For the text-containing cell, return its midpoint in [X, Y] coordinate format. 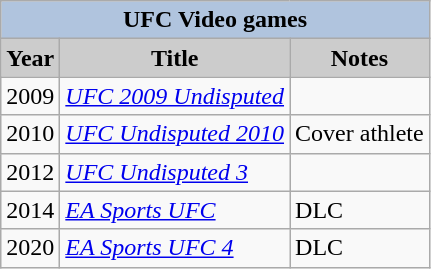
2020 [30, 248]
UFC Video games [215, 20]
2010 [30, 134]
2009 [30, 96]
Cover athlete [360, 134]
UFC Undisputed 2010 [175, 134]
2014 [30, 210]
2012 [30, 172]
EA Sports UFC [175, 210]
UFC Undisputed 3 [175, 172]
Year [30, 58]
Notes [360, 58]
Title [175, 58]
UFC 2009 Undisputed [175, 96]
EA Sports UFC 4 [175, 248]
